Return the (X, Y) coordinate for the center point of the cell that contains the specified text.  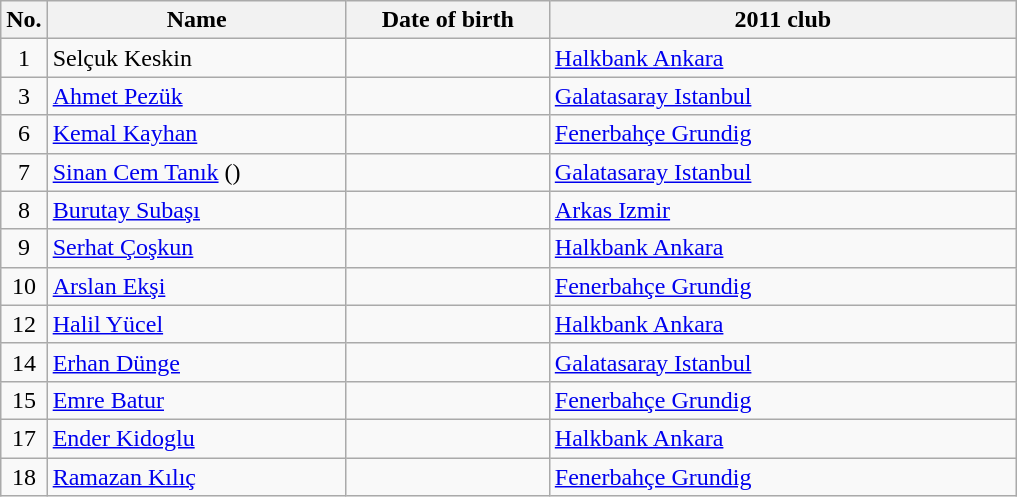
14 (24, 362)
Date of birth (448, 20)
Ender Kidoglu (196, 438)
Selçuk Keskin (196, 58)
Burutay Subaşı (196, 210)
18 (24, 477)
Sinan Cem Tanık () (196, 172)
1 (24, 58)
Halil Yücel (196, 324)
Name (196, 20)
10 (24, 286)
3 (24, 96)
15 (24, 400)
6 (24, 134)
17 (24, 438)
Ramazan Kılıç (196, 477)
7 (24, 172)
2011 club (782, 20)
Serhat Çoşkun (196, 248)
12 (24, 324)
Kemal Kayhan (196, 134)
Erhan Dünge (196, 362)
8 (24, 210)
Ahmet Pezük (196, 96)
No. (24, 20)
Arkas Izmir (782, 210)
Emre Batur (196, 400)
9 (24, 248)
Arslan Ekşi (196, 286)
